Pinpoint the cell where the given text exists, returning its (X, Y) midpoint coordinate. 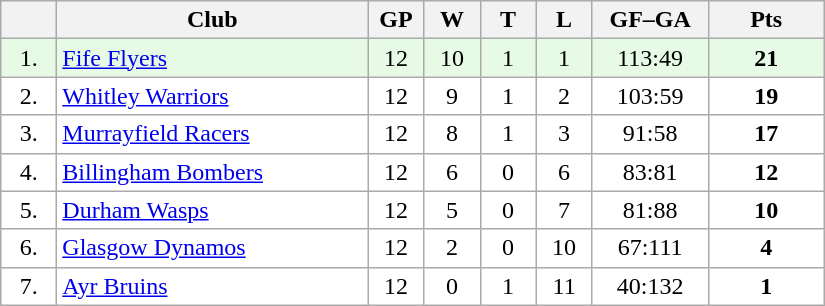
11 (564, 286)
Durham Wasps (212, 210)
Glasgow Dynamos (212, 248)
40:132 (650, 286)
5 (452, 210)
9 (452, 96)
Pts (766, 20)
W (452, 20)
103:59 (650, 96)
Fife Flyers (212, 58)
Club (212, 20)
3. (29, 134)
GF–GA (650, 20)
2. (29, 96)
81:88 (650, 210)
67:111 (650, 248)
4. (29, 172)
1. (29, 58)
17 (766, 134)
L (564, 20)
7 (564, 210)
Ayr Bruins (212, 286)
3 (564, 134)
Murrayfield Racers (212, 134)
Billingham Bombers (212, 172)
4 (766, 248)
19 (766, 96)
5. (29, 210)
GP (396, 20)
6. (29, 248)
7. (29, 286)
91:58 (650, 134)
Whitley Warriors (212, 96)
113:49 (650, 58)
83:81 (650, 172)
8 (452, 134)
T (508, 20)
21 (766, 58)
